Find where the given text appears and provide that cell's center as (x, y) coordinate. 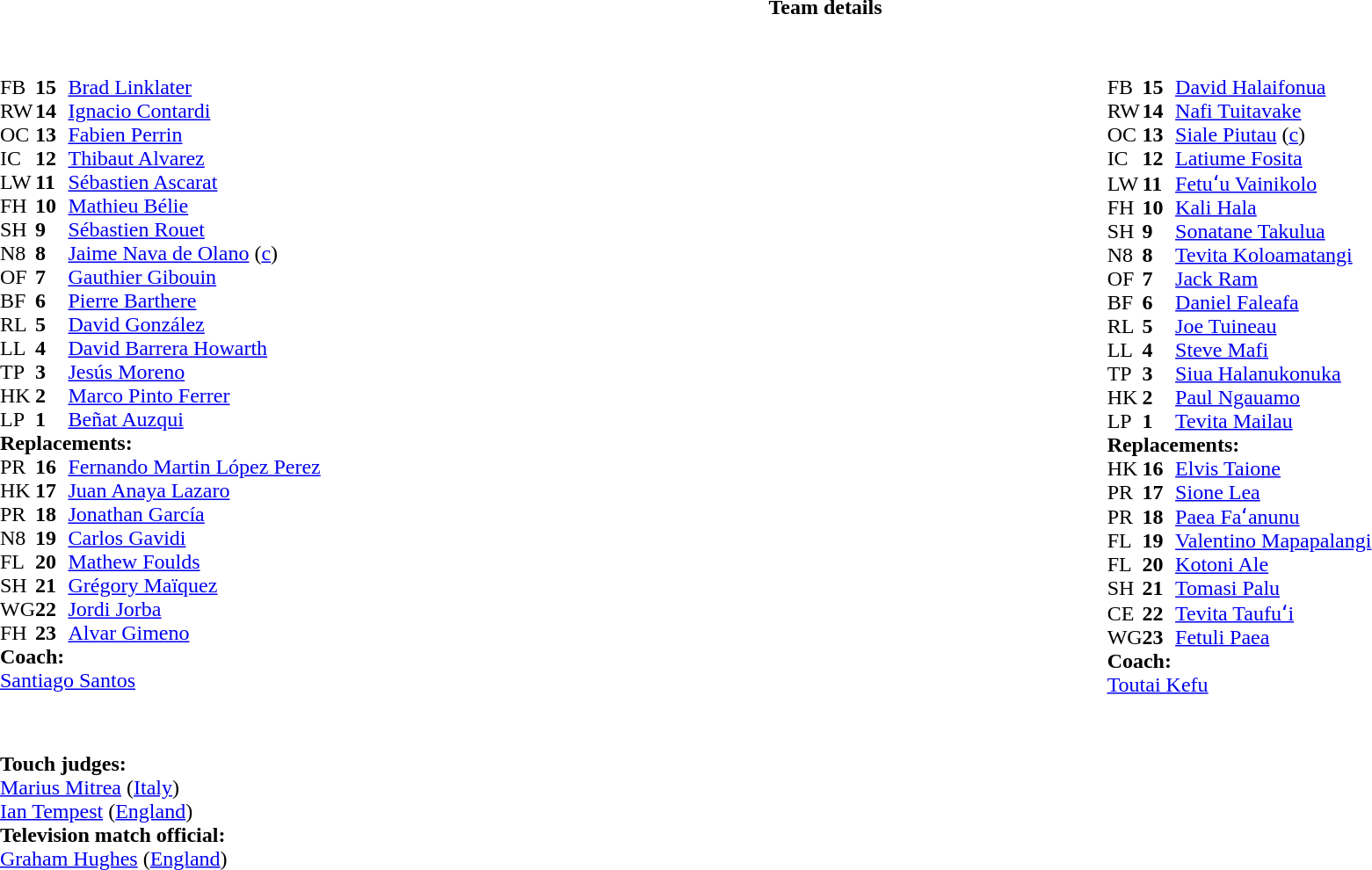
Kotoni Ale (1273, 564)
Santiago Santos (160, 680)
Tevita Mailau (1273, 422)
Kali Hala (1273, 207)
CE (1125, 613)
Jesús Moreno (193, 373)
Carlos Gavidi (193, 538)
Fernando Martin López Perez (193, 468)
Sébastien Rouet (193, 230)
Fabien Perrin (193, 135)
Jack Ram (1273, 279)
Daniel Faleafa (1273, 302)
Mathew Foulds (193, 562)
David González (193, 325)
Siua Halanukonuka (1273, 374)
Jaime Nava de Olano (c) (193, 253)
Latiume Fosita (1273, 158)
David Barrera Howarth (193, 348)
Paea Faʻanunu (1273, 517)
Gauthier Gibouin (193, 278)
Tevita Koloamatangi (1273, 255)
Mathieu Bélie (193, 206)
David Halaifonua (1273, 88)
Jordi Jorba (193, 610)
Sione Lea (1273, 492)
Marco Pinto Ferrer (193, 395)
Tomasi Palu (1273, 589)
Juan Anaya Lazaro (193, 490)
Pierre Barthere (193, 301)
Fetuʻu Vainikolo (1273, 183)
Thibaut Alvarez (193, 158)
Brad Linklater (193, 88)
Joe Tuineau (1273, 327)
Sébastien Ascarat (193, 183)
Alvar Gimeno (193, 633)
Paul Ngauamo (1273, 397)
Grégory Maïquez (193, 585)
Fetuli Paea (1273, 638)
Elvis Taione (1273, 469)
Nafi Tuitavake (1273, 111)
Beñat Auzqui (193, 420)
Sonatane Takulua (1273, 232)
Steve Mafi (1273, 350)
Siale Piutau (c) (1273, 135)
Toutai Kefu (1239, 685)
Tevita Taufuʻi (1273, 613)
Ignacio Contardi (193, 111)
Valentino Mapapalangi (1273, 541)
Jonathan García (193, 515)
